Extract the [X, Y] coordinate from the center of the cell holding the provided text.  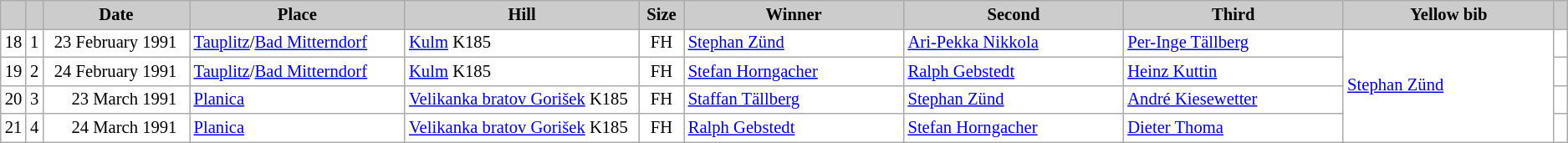
23 March 1991 [115, 100]
Third [1233, 14]
Heinz Kuttin [1233, 71]
Dieter Thoma [1233, 128]
Place [298, 14]
2 [34, 71]
24 March 1991 [115, 128]
Ari-Pekka Nikkola [1014, 43]
Second [1014, 14]
Date [115, 14]
Hill [522, 14]
20 [13, 100]
19 [13, 71]
3 [34, 100]
Winner [794, 14]
André Kiesewetter [1233, 100]
1 [34, 43]
Staffan Tällberg [794, 100]
Yellow bib [1448, 14]
Per-Inge Tällberg [1233, 43]
Size [661, 14]
4 [34, 128]
23 February 1991 [115, 43]
21 [13, 128]
24 February 1991 [115, 71]
18 [13, 43]
